Return [X, Y] of the center of cell containing provided text 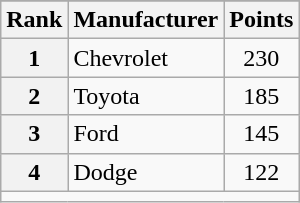
230 [262, 58]
122 [262, 172]
1 [34, 58]
Manufacturer [146, 20]
Chevrolet [146, 58]
Dodge [146, 172]
4 [34, 172]
Ford [146, 134]
Toyota [146, 96]
145 [262, 134]
3 [34, 134]
2 [34, 96]
Points [262, 20]
185 [262, 96]
Rank [34, 20]
